Identify which cell holds the provided text, then report its [x, y] central coordinate. 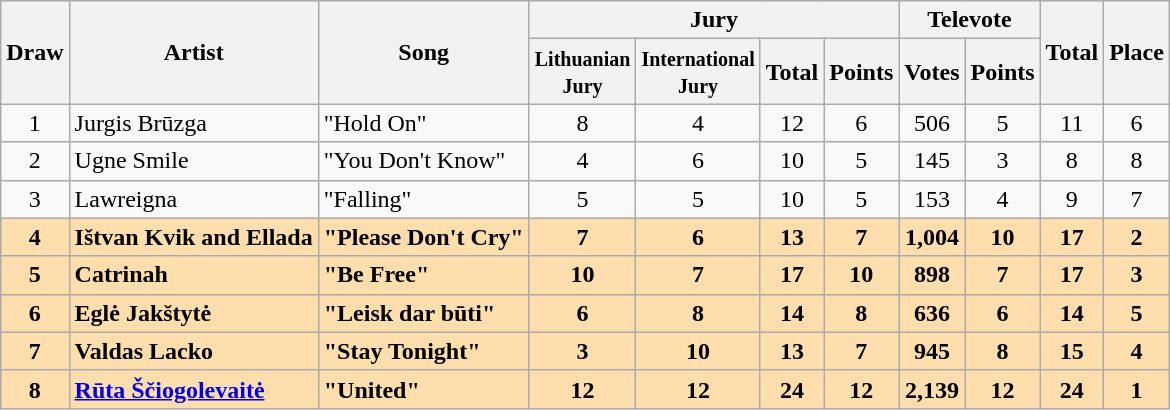
Lawreigna [194, 199]
Draw [35, 52]
Ištvan Kvik and Ellada [194, 237]
2,139 [932, 389]
"Hold On" [424, 123]
"United" [424, 389]
Rūta Ščiogolevaitė [194, 389]
"Be Free" [424, 275]
Ugne Smile [194, 161]
Artist [194, 52]
"Please Don't Cry" [424, 237]
Place [1137, 52]
"Falling" [424, 199]
Catrinah [194, 275]
"Stay Tonight" [424, 351]
Valdas Lacko [194, 351]
945 [932, 351]
898 [932, 275]
Jurgis Brūzga [194, 123]
InternationalJury [698, 72]
Jury [714, 20]
636 [932, 313]
Song [424, 52]
145 [932, 161]
"Leisk dar būti" [424, 313]
"You Don't Know" [424, 161]
Eglė Jakštytė [194, 313]
LithuanianJury [582, 72]
Televote [970, 20]
11 [1072, 123]
1,004 [932, 237]
506 [932, 123]
15 [1072, 351]
9 [1072, 199]
153 [932, 199]
Votes [932, 72]
